Detect which cell encompasses the target text, then output its (x, y) center coordinate. 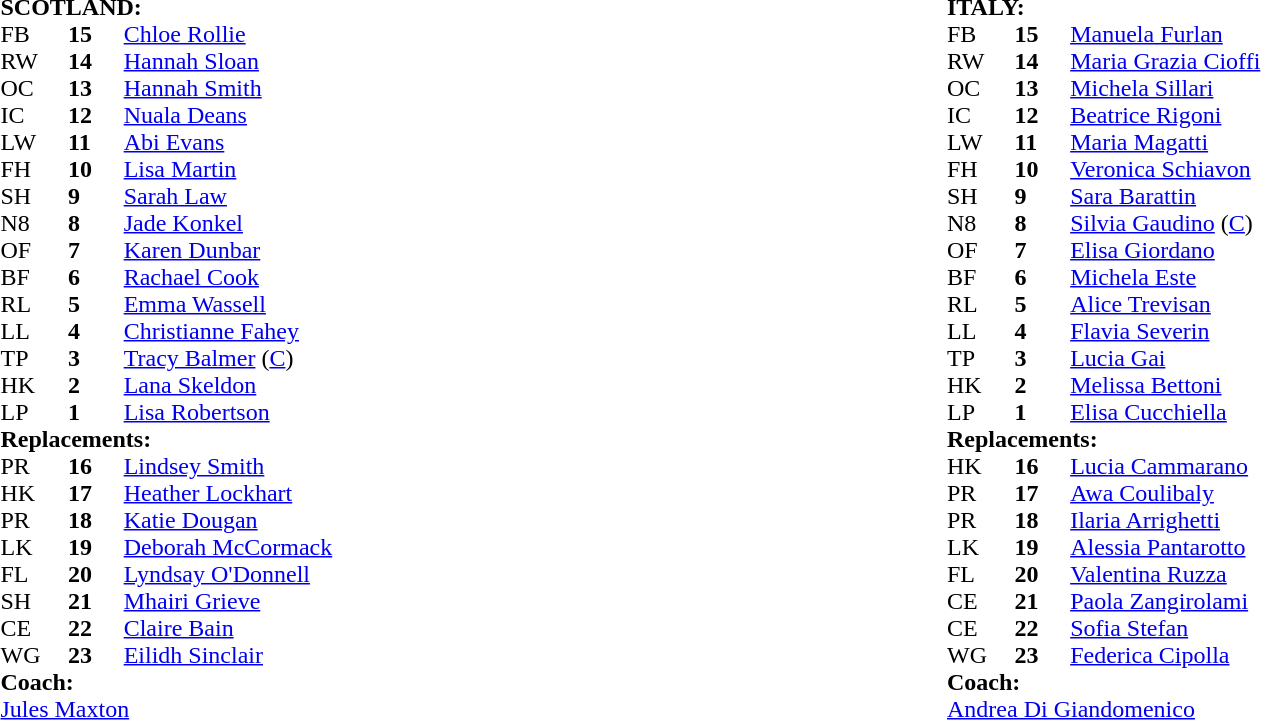
Katie Dougan (328, 520)
Chloe Rollie (328, 34)
Christianne Fahey (328, 332)
Lyndsay O'Donnell (328, 574)
Eilidh Sinclair (328, 656)
Deborah McCormack (328, 548)
Replacements: (470, 440)
Hannah Smith (328, 88)
Tracy Balmer (C) (328, 358)
Hannah Sloan (328, 62)
Abi Evans (328, 142)
Heather Lockhart (328, 494)
Lana Skeldon (328, 386)
Nuala Deans (328, 116)
Coach: (470, 682)
Lisa Robertson (328, 412)
Emma Wassell (328, 304)
Mhairi Grieve (328, 602)
Sarah Law (328, 196)
Lindsey Smith (328, 466)
Lisa Martin (328, 170)
Claire Bain (328, 628)
Karen Dunbar (328, 250)
Jade Konkel (328, 224)
Rachael Cook (328, 278)
